Detect which cell encompasses the target text, then output its [x, y] center coordinate. 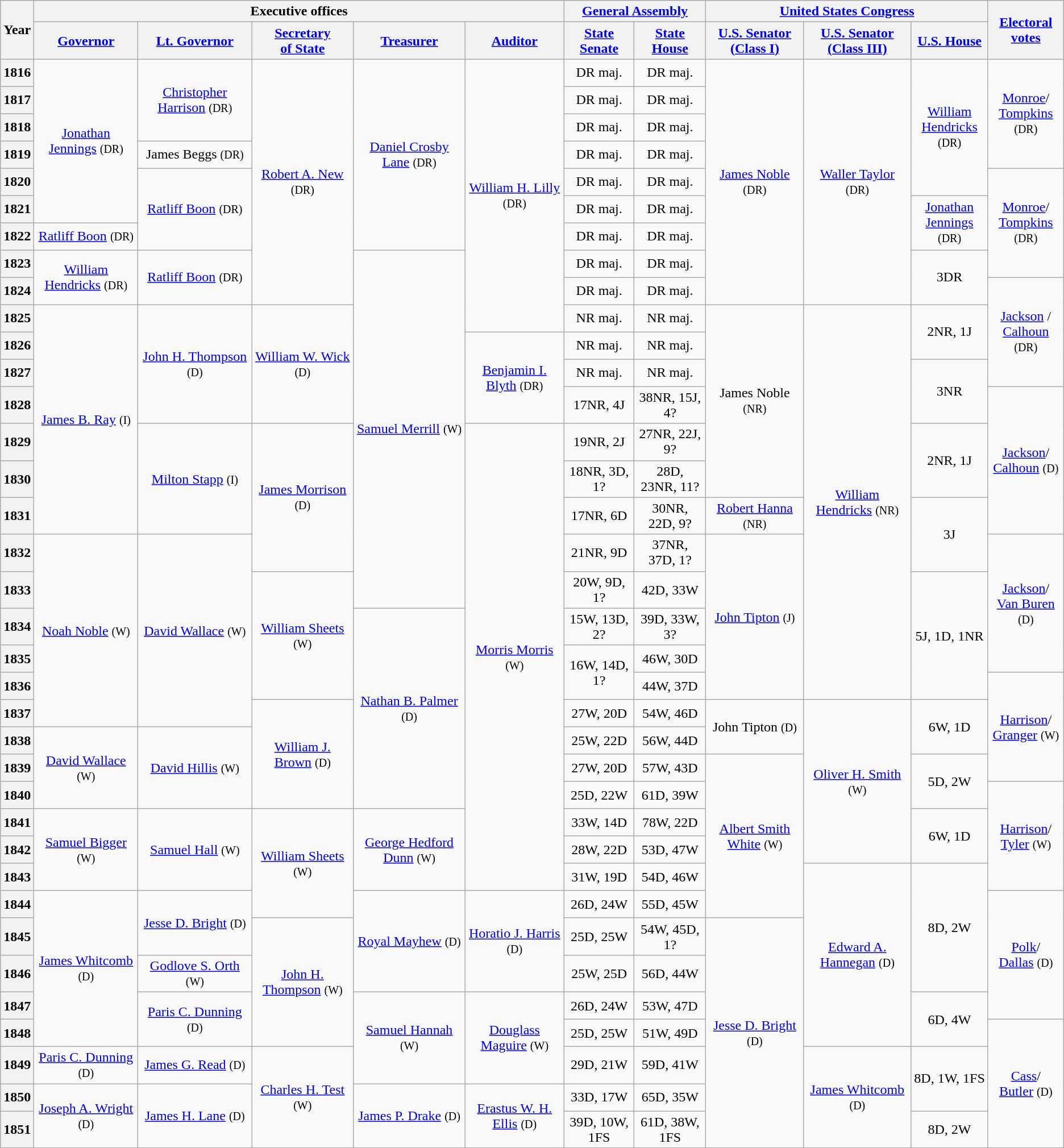
James B. Ray (I) [86, 419]
1817 [17, 100]
55D, 45W [670, 904]
20W, 9D, 1? [599, 590]
JonathanJennings (DR) [950, 223]
1847 [17, 1005]
56D, 44W [670, 973]
1822 [17, 236]
3DR [950, 277]
Samuel Merrill (W) [409, 429]
Morris Morris (W) [514, 657]
1833 [17, 590]
1849 [17, 1065]
78W, 22D [670, 822]
Douglass Maguire (W) [514, 1038]
1818 [17, 127]
1851 [17, 1129]
54W, 46D [670, 713]
Jackson/Calhoun (D) [1025, 460]
Robert A. New (DR) [302, 182]
1841 [17, 822]
1827 [17, 373]
27NR, 22J, 9? [670, 442]
1836 [17, 686]
Oliver H. Smith (W) [857, 781]
Electoralvotes [1025, 30]
Robert Hanna (NR) [755, 516]
Jackson/Van Buren (D) [1025, 604]
30NR, 22D, 9? [670, 516]
54D, 46W [670, 877]
Charles H. Test (W) [302, 1097]
James H. Lane (D) [195, 1115]
57W, 43D [670, 768]
53D, 47W [670, 850]
U.S. Senator(Class I) [755, 41]
Executive offices [299, 11]
6D, 4W [950, 1019]
Secretaryof State [302, 41]
John Tipton (J) [755, 617]
Edward A. Hannegan (D) [857, 955]
George Hedford Dunn (W) [409, 850]
1820 [17, 182]
Benjamin I. Blyth (DR) [514, 377]
1830 [17, 479]
James Noble (DR) [755, 182]
James G. Read (D) [195, 1065]
18NR, 3D, 1? [599, 479]
16W, 14D, 1? [599, 672]
56W, 44D [670, 741]
39D, 33W, 3? [670, 626]
3NR [950, 391]
WilliamHendricks (DR) [950, 127]
William Hendricks (DR) [86, 277]
17NR, 4J [599, 405]
Jonathan Jennings (DR) [86, 141]
Samuel Hall (W) [195, 850]
Year [17, 30]
StateSenate [599, 41]
8D, 1W, 1FS [950, 1079]
1839 [17, 768]
5J, 1D, 1NR [950, 635]
Samuel Bigger (W) [86, 850]
1835 [17, 659]
5D, 2W [950, 781]
25W, 22D [599, 741]
38NR, 15J, 4? [670, 405]
1838 [17, 741]
Auditor [514, 41]
General Assembly [634, 11]
Harrison/Granger (W) [1025, 727]
1816 [17, 73]
Noah Noble (W) [86, 631]
Harrison/Tyler (W) [1025, 836]
1831 [17, 516]
37NR, 37D, 1? [670, 552]
James Morrison (D) [302, 497]
William H. Lilly (DR) [514, 196]
1845 [17, 937]
65D, 35W [670, 1097]
John H. Thompson (W) [302, 982]
59D, 41W [670, 1065]
John H. Thompson (D) [195, 364]
John Tipton (D) [755, 727]
1829 [17, 442]
William J. Brown (D) [302, 754]
Godlove S. Orth (W) [195, 973]
42D, 33W [670, 590]
44W, 37D [670, 686]
53W, 47D [670, 1005]
1824 [17, 291]
Daniel Crosby Lane (DR) [409, 155]
1846 [17, 973]
1826 [17, 346]
1850 [17, 1097]
3J [950, 534]
28D, 23NR, 11? [670, 479]
Cass/Butler (D) [1025, 1083]
Polk/Dallas (D) [1025, 955]
U.S. House [950, 41]
25D, 22W [599, 795]
United States Congress [847, 11]
Albert Smith White (W) [755, 836]
1821 [17, 209]
Horatio J. Harris (D) [514, 941]
31W, 19D [599, 877]
James P. Drake (D) [409, 1115]
Milton Stapp (I) [195, 479]
Erastus W. H. Ellis (D) [514, 1115]
1840 [17, 795]
Royal Mayhew (D) [409, 941]
1844 [17, 904]
James Beggs (DR) [195, 155]
51W, 49D [670, 1033]
Joseph A. Wright (D) [86, 1115]
19NR, 2J [599, 442]
1828 [17, 405]
Nathan B. Palmer (D) [409, 708]
1837 [17, 713]
39D, 10W, 1FS [599, 1129]
1842 [17, 850]
1848 [17, 1033]
33D, 17W [599, 1097]
1823 [17, 264]
Waller Taylor (DR) [857, 182]
1825 [17, 318]
29D, 21W [599, 1065]
61D, 38W, 1FS [670, 1129]
Governor [86, 41]
61D, 39W [670, 795]
21NR, 9D [599, 552]
46W, 30D [670, 659]
Treasurer [409, 41]
15W, 13D, 2? [599, 626]
William Hendricks (NR) [857, 502]
James Noble (NR) [755, 401]
28W, 22D [599, 850]
StateHouse [670, 41]
U.S. Senator(Class III) [857, 41]
David Hillis (W) [195, 768]
1832 [17, 552]
Samuel Hannah (W) [409, 1038]
54W, 45D, 1? [670, 937]
Lt. Governor [195, 41]
1834 [17, 626]
1843 [17, 877]
William W. Wick (D) [302, 364]
17NR, 6D [599, 516]
Christopher Harrison (DR) [195, 100]
33W, 14D [599, 822]
25W, 25D [599, 973]
Jackson /Calhoun (DR) [1025, 332]
1819 [17, 155]
